Determine the (X, Y) coordinate at the center of the cell enclosing the given text.  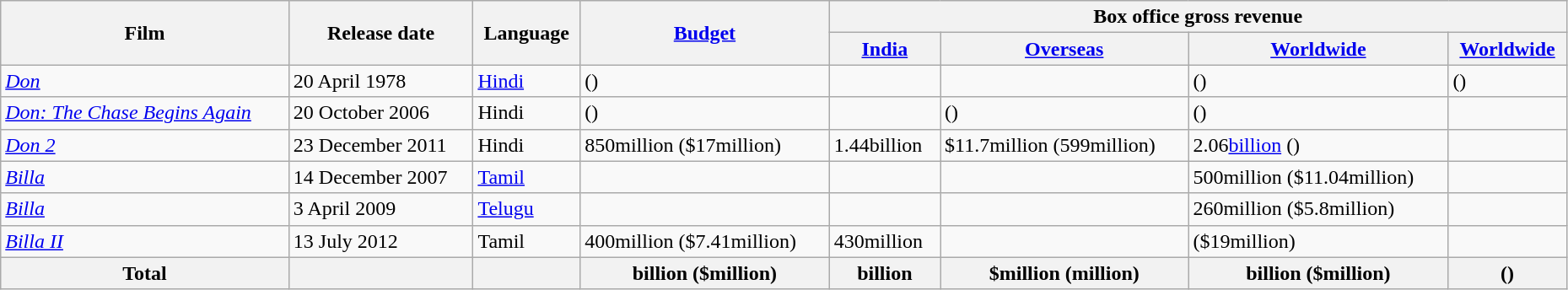
$million (million) (1064, 273)
Don 2 (145, 145)
billion (884, 273)
Total (145, 273)
500million ($11.04million) (1318, 177)
13 July 2012 (381, 241)
Don: The Chase Begins Again (145, 113)
Film (145, 33)
3 April 2009 (381, 209)
Release date (381, 33)
Overseas (1064, 49)
400million ($7.41million) (705, 241)
1.44billion (884, 145)
260million ($5.8million) (1318, 209)
20 April 1978 (381, 81)
Billa II (145, 241)
20 October 2006 (381, 113)
Don (145, 81)
Box office gross revenue (1198, 17)
430million (884, 241)
$11.7million (599million) (1064, 145)
Language (526, 33)
Budget (705, 33)
14 December 2007 (381, 177)
23 December 2011 (381, 145)
($19million) (1318, 241)
850million ($17million) (705, 145)
India (884, 49)
Telugu (526, 209)
2.06billion () (1318, 145)
